Return the (X, Y) coordinate for the center point of the cell that contains the specified text.  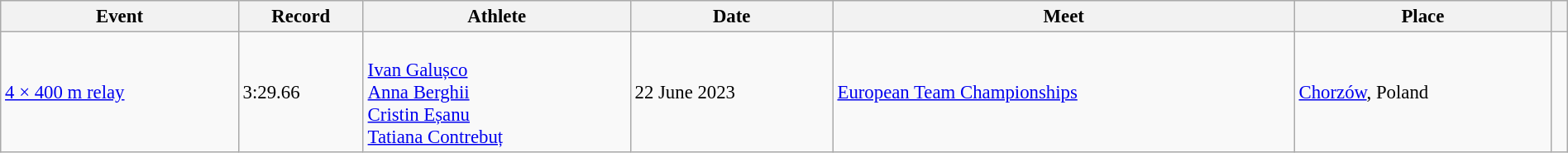
4 × 400 m relay (120, 93)
Athlete (496, 17)
Record (301, 17)
3:29.66 (301, 93)
European Team Championships (1064, 93)
Meet (1064, 17)
Place (1422, 17)
22 June 2023 (731, 93)
Date (731, 17)
Chorzów, Poland (1422, 93)
Ivan GalușcoAnna BerghiiCristin EșanuTatiana Contrebuț (496, 93)
Event (120, 17)
